For the text-containing cell, return its midpoint in [x, y] coordinate format. 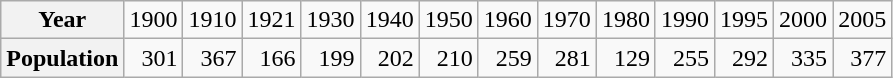
Population [62, 58]
292 [744, 58]
259 [508, 58]
210 [448, 58]
1960 [508, 20]
367 [212, 58]
2005 [862, 20]
255 [684, 58]
1990 [684, 20]
1921 [272, 20]
335 [804, 58]
281 [566, 58]
1930 [330, 20]
1970 [566, 20]
1910 [212, 20]
1940 [390, 20]
1950 [448, 20]
1900 [154, 20]
1980 [626, 20]
1995 [744, 20]
2000 [804, 20]
301 [154, 58]
166 [272, 58]
199 [330, 58]
Year [62, 20]
377 [862, 58]
202 [390, 58]
129 [626, 58]
